Return [x, y] of the center of cell containing provided text 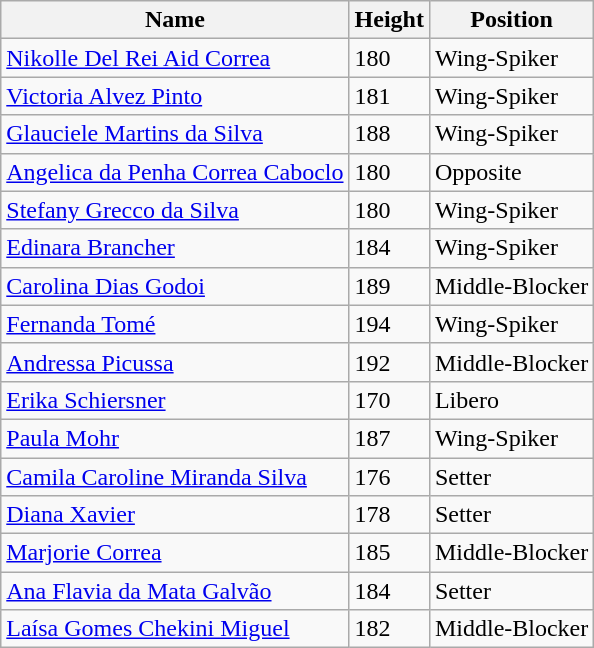
189 [389, 286]
Libero [511, 400]
Camila Caroline Miranda Silva [175, 477]
Name [175, 20]
192 [389, 362]
170 [389, 400]
181 [389, 96]
Victoria Alvez Pinto [175, 96]
188 [389, 134]
Edinara Brancher [175, 248]
Carolina Dias Godoi [175, 286]
194 [389, 324]
Erika Schiersner [175, 400]
Height [389, 20]
185 [389, 553]
Paula Mohr [175, 438]
182 [389, 629]
Nikolle Del Rei Aid Correa [175, 58]
178 [389, 515]
Opposite [511, 172]
Angelica da Penha Correa Caboclo [175, 172]
Andressa Picussa [175, 362]
Glauciele Martins da Silva [175, 134]
Marjorie Correa [175, 553]
Diana Xavier [175, 515]
Stefany Grecco da Silva [175, 210]
176 [389, 477]
Laísa Gomes Chekini Miguel [175, 629]
Fernanda Tomé [175, 324]
Ana Flavia da Mata Galvão [175, 591]
Position [511, 20]
187 [389, 438]
